Identify which cell holds the provided text, then report its [x, y] central coordinate. 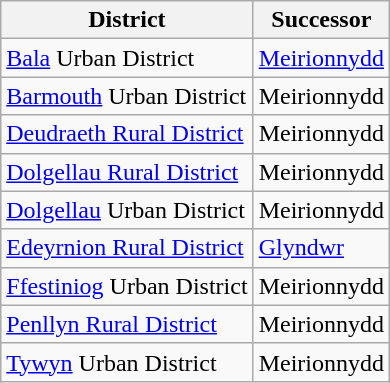
Dolgellau Urban District [127, 210]
Penllyn Rural District [127, 324]
Edeyrnion Rural District [127, 248]
Ffestiniog Urban District [127, 286]
Dolgellau Rural District [127, 172]
Successor [321, 20]
District [127, 20]
Bala Urban District [127, 58]
Glyndwr [321, 248]
Barmouth Urban District [127, 96]
Deudraeth Rural District [127, 134]
Tywyn Urban District [127, 362]
